Extract the [x, y] coordinate from the center of the cell holding the provided text.  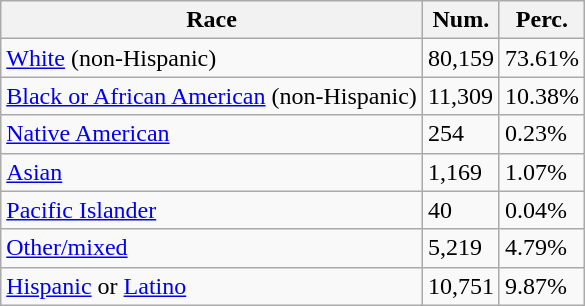
4.79% [542, 248]
73.61% [542, 58]
White (non-Hispanic) [212, 58]
1,169 [460, 172]
11,309 [460, 96]
Other/mixed [212, 248]
1.07% [542, 172]
9.87% [542, 286]
Num. [460, 20]
0.04% [542, 210]
80,159 [460, 58]
Asian [212, 172]
Black or African American (non-Hispanic) [212, 96]
Race [212, 20]
5,219 [460, 248]
Hispanic or Latino [212, 286]
0.23% [542, 134]
Perc. [542, 20]
40 [460, 210]
Pacific Islander [212, 210]
254 [460, 134]
Native American [212, 134]
10,751 [460, 286]
10.38% [542, 96]
